From the cell containing the given text, extract its center point as [x, y] coordinate. 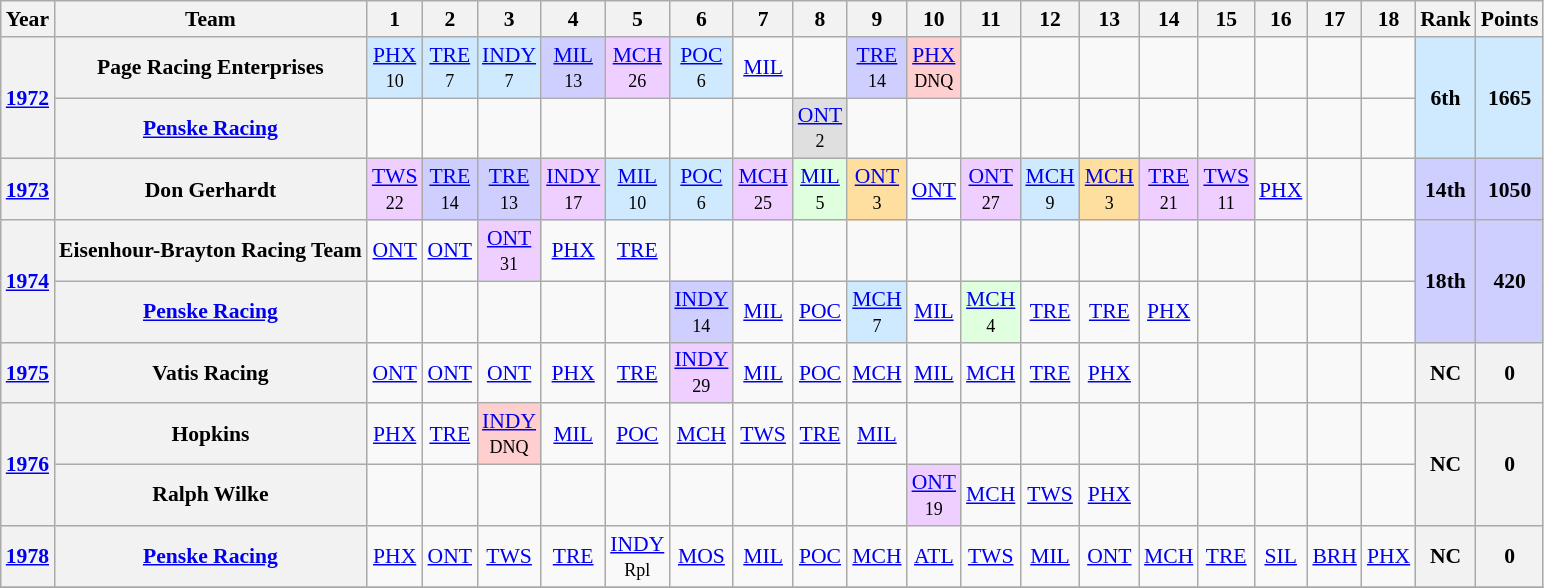
ONT31 [509, 250]
9 [876, 19]
11 [990, 19]
1975 [28, 372]
4 [573, 19]
Team [210, 19]
INDYRpl [637, 556]
15 [1226, 19]
TRE21 [1168, 190]
Hopkins [210, 434]
10 [934, 19]
16 [1280, 19]
Year [28, 19]
18 [1388, 19]
MCH25 [762, 190]
3 [509, 19]
1 [395, 19]
MOS [701, 556]
12 [1050, 19]
Rank [1446, 19]
14th [1446, 190]
MCH9 [1050, 190]
PHXDNQ [934, 68]
TWS11 [1226, 190]
PHX10 [395, 68]
Eisenhour-Brayton Racing Team [210, 250]
1973 [28, 190]
14 [1168, 19]
Ralph Wilke [210, 496]
INDY17 [573, 190]
INDY29 [701, 372]
MCH7 [876, 312]
Points [1510, 19]
MCH3 [1110, 190]
ONT27 [990, 190]
TRE13 [509, 190]
5 [637, 19]
1974 [28, 281]
BRH [1334, 556]
Page Racing Enterprises [210, 68]
2 [450, 19]
6th [1446, 98]
TRE7 [450, 68]
1050 [1510, 190]
6 [701, 19]
MCH26 [637, 68]
SIL [1280, 556]
ATL [934, 556]
INDYDNQ [509, 434]
MIL10 [637, 190]
17 [1334, 19]
1978 [28, 556]
1976 [28, 465]
13 [1110, 19]
ONT19 [934, 496]
1665 [1510, 98]
18th [1446, 281]
INDY7 [509, 68]
1972 [28, 98]
INDY14 [701, 312]
8 [820, 19]
ONT3 [876, 190]
MCH4 [990, 312]
420 [1510, 281]
TWS22 [395, 190]
7 [762, 19]
MIL13 [573, 68]
ONT2 [820, 128]
MIL5 [820, 190]
Vatis Racing [210, 372]
Don Gerhardt [210, 190]
